Determine the (X, Y) coordinate at the center of the cell enclosing the given text.  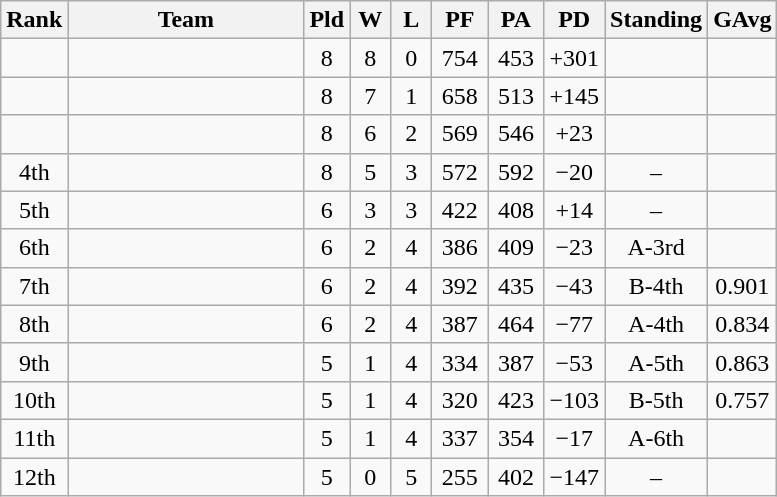
W (370, 20)
+301 (574, 58)
334 (460, 362)
572 (460, 172)
6th (34, 248)
9th (34, 362)
337 (460, 438)
−23 (574, 248)
L (412, 20)
10th (34, 400)
546 (516, 134)
320 (460, 400)
4th (34, 172)
−103 (574, 400)
+14 (574, 210)
A-6th (656, 438)
435 (516, 286)
0.901 (742, 286)
A-3rd (656, 248)
354 (516, 438)
+145 (574, 96)
−77 (574, 324)
464 (516, 324)
592 (516, 172)
12th (34, 477)
+23 (574, 134)
658 (460, 96)
0.757 (742, 400)
PD (574, 20)
453 (516, 58)
PA (516, 20)
B-4th (656, 286)
A-4th (656, 324)
402 (516, 477)
Rank (34, 20)
386 (460, 248)
Pld (327, 20)
Team (186, 20)
A-5th (656, 362)
−20 (574, 172)
B-5th (656, 400)
409 (516, 248)
−147 (574, 477)
513 (516, 96)
255 (460, 477)
408 (516, 210)
392 (460, 286)
422 (460, 210)
11th (34, 438)
PF (460, 20)
8th (34, 324)
754 (460, 58)
423 (516, 400)
−43 (574, 286)
0.863 (742, 362)
Standing (656, 20)
−53 (574, 362)
569 (460, 134)
−17 (574, 438)
5th (34, 210)
7 (370, 96)
0.834 (742, 324)
7th (34, 286)
GAvg (742, 20)
